Pinpoint the cell where the given text exists, returning its (x, y) midpoint coordinate. 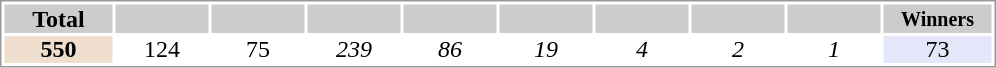
4 (642, 50)
73 (938, 50)
239 (354, 50)
75 (258, 50)
124 (162, 50)
19 (546, 50)
86 (450, 50)
1 (834, 50)
2 (738, 50)
Winners (938, 18)
Total (58, 18)
550 (58, 50)
